Determine the (x, y) coordinate at the center of the cell enclosing the given text.  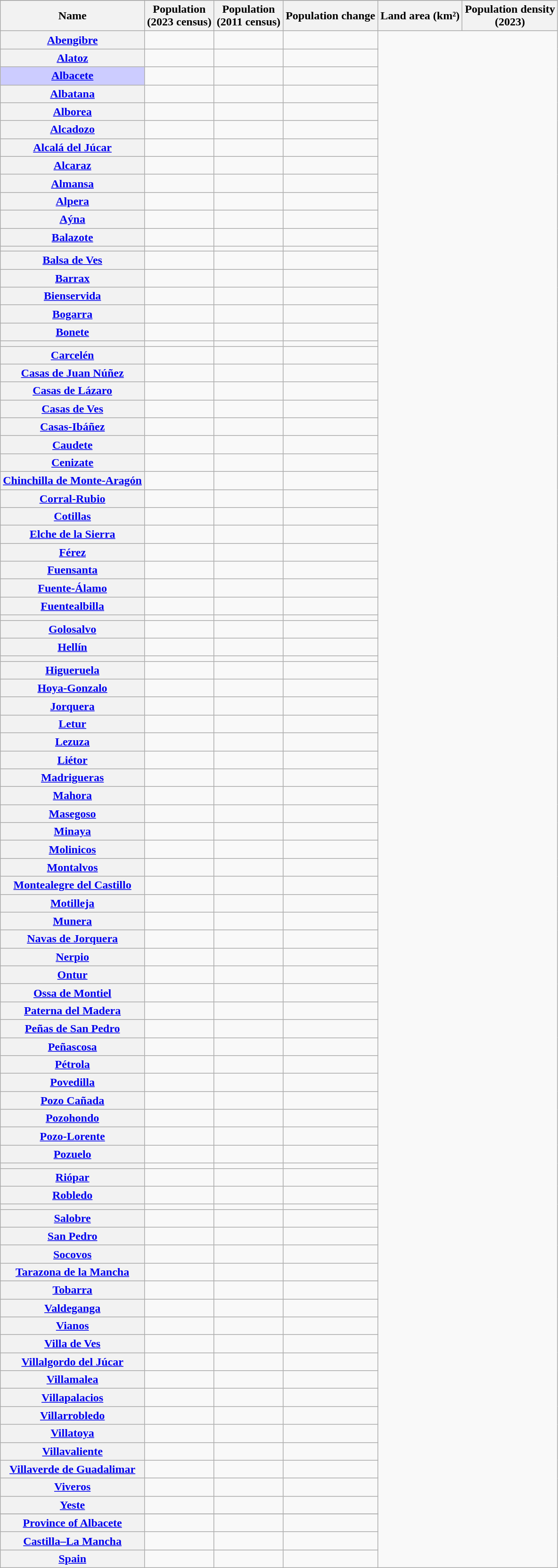
Povedilla (73, 1083)
Pozohondo (73, 1118)
Name (73, 16)
Chinchilla de Monte-Aragón (73, 480)
Casas de Ves (73, 409)
Bienservida (73, 296)
San Pedro (73, 1236)
Balsa de Ves (73, 260)
Mahora (73, 796)
Villaverde de Guadalimar (73, 1469)
Hoya-Gonzalo (73, 688)
Golosalvo (73, 629)
Nerpio (73, 957)
Villamalea (73, 1380)
Cotillas (73, 517)
Liétor (73, 760)
Carcelén (73, 355)
Lezuza (73, 742)
Villatoya (73, 1433)
Pozuelo (73, 1154)
Fuentealbilla (73, 606)
Pozo-Lorente (73, 1136)
Caudete (73, 445)
Salobre (73, 1218)
Abengibre (73, 40)
Munera (73, 921)
Casas de Lázaro (73, 391)
Casas-Ibáñez (73, 427)
Population(2023 census) (179, 16)
Pétrola (73, 1065)
Villalgordo del Júcar (73, 1362)
Castilla–La Mancha (73, 1541)
Yeste (73, 1505)
Viveros (73, 1487)
Bonete (73, 332)
Land area (km²) (420, 16)
Corral-Rubio (73, 499)
Robledo (73, 1195)
Albatana (73, 94)
Bogarra (73, 314)
Ossa de Montiel (73, 993)
Population change (331, 16)
Higueruela (73, 670)
Socovos (73, 1254)
Aýna (73, 219)
Peñas de San Pedro (73, 1028)
Riópar (73, 1177)
Alcadozo (73, 129)
Montalvos (73, 867)
Province of Albacete (73, 1523)
Alcalá del Júcar (73, 147)
Letur (73, 724)
Montealegre del Castillo (73, 885)
Villa de Ves (73, 1344)
Almansa (73, 183)
Ontur (73, 975)
Alborea (73, 112)
Villarrobledo (73, 1415)
Casas de Juan Núñez (73, 373)
Jorquera (73, 706)
Villavaliente (73, 1451)
Barrax (73, 278)
Villapalacios (73, 1398)
Valdeganga (73, 1308)
Population(2011 census) (248, 16)
Tarazona de la Mancha (73, 1272)
Alpera (73, 201)
Peñascosa (73, 1047)
Madrigueras (73, 778)
Elche de la Sierra (73, 534)
Motilleja (73, 903)
Férez (73, 552)
Navas de Jorquera (73, 939)
Albacete (73, 76)
Balazote (73, 237)
Pozo Cañada (73, 1100)
Masegoso (73, 814)
Tobarra (73, 1290)
Paterna del Madera (73, 1010)
Fuente-Álamo (73, 588)
Cenizate (73, 462)
Fuensanta (73, 570)
Hellín (73, 647)
Molinicos (73, 849)
Vianos (73, 1326)
Alcaraz (73, 165)
Alatoz (73, 58)
Spain (73, 1559)
Minaya (73, 832)
Population density(2023) (510, 16)
